Find where the given text appears and provide that cell's center as [X, Y] coordinate. 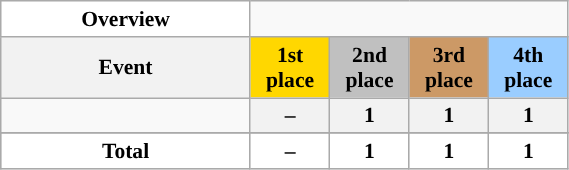
1st place [290, 68]
Event [126, 68]
2nd place [370, 68]
Total [126, 152]
Overview [126, 19]
3rd place [448, 68]
4th place [528, 68]
